Scan for the cell matching the given text and deliver its [X, Y] coordinate at center. 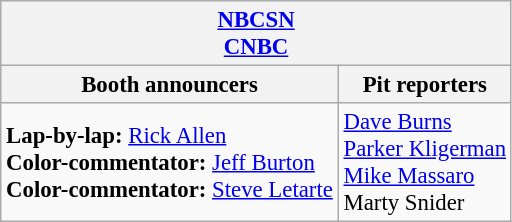
Dave BurnsParker KligermanMike MassaroMarty Snider [424, 162]
NBCSNCNBC [256, 34]
Booth announcers [170, 85]
Lap-by-lap: Rick AllenColor-commentator: Jeff BurtonColor-commentator: Steve Letarte [170, 162]
Pit reporters [424, 85]
